Locate the cell with the specified text and output its [X, Y] center coordinate. 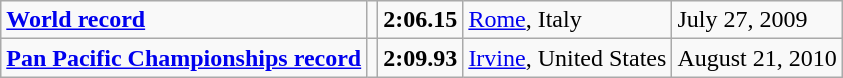
Pan Pacific Championships record [184, 58]
Irvine, United States [568, 58]
Rome, Italy [568, 20]
August 21, 2010 [757, 58]
July 27, 2009 [757, 20]
World record [184, 20]
2:06.15 [420, 20]
2:09.93 [420, 58]
